Provide the (x, y) coordinate of the cell's center where the given text is located.  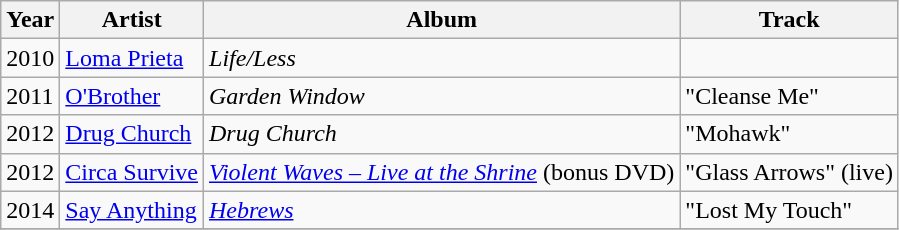
Violent Waves – Live at the Shrine (bonus DVD) (442, 172)
O'Brother (132, 96)
"Mohawk" (790, 134)
2010 (30, 58)
Garden Window (442, 96)
Life/Less (442, 58)
Album (442, 20)
Year (30, 20)
Track (790, 20)
Say Anything (132, 210)
"Cleanse Me" (790, 96)
Circa Survive (132, 172)
Artist (132, 20)
"Glass Arrows" (live) (790, 172)
2014 (30, 210)
Hebrews (442, 210)
"Lost My Touch" (790, 210)
2011 (30, 96)
Loma Prieta (132, 58)
